From the cell containing the given text, extract its center point as (X, Y) coordinate. 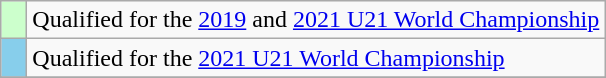
Qualified for the 2021 U21 World Championship (316, 58)
Qualified for the 2019 and 2021 U21 World Championship (316, 20)
